Scan for the cell matching the given text and deliver its [X, Y] coordinate at center. 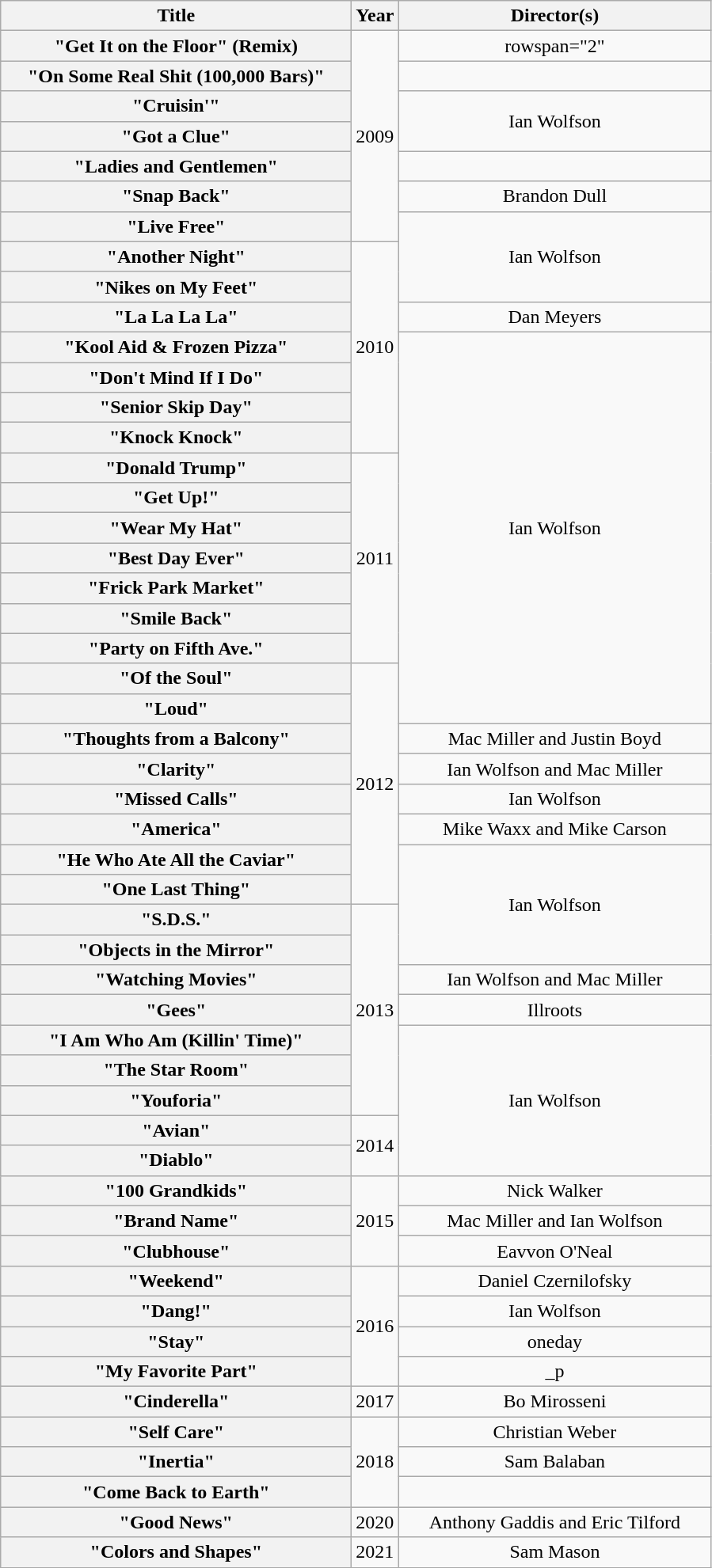
"Clubhouse" [176, 1251]
2011 [375, 558]
Year [375, 16]
"One Last Thing" [176, 890]
Dan Meyers [554, 317]
"Stay" [176, 1342]
2009 [375, 136]
"Ladies and Gentlemen" [176, 166]
Anthony Gaddis and Eric Tilford [554, 1522]
"The Star Room" [176, 1070]
"On Some Real Shit (100,000 Bars)" [176, 76]
"S.D.S." [176, 920]
"Cruisin'" [176, 106]
"Of the Soul" [176, 678]
"Kool Aid & Frozen Pizza" [176, 347]
"Missed Calls" [176, 799]
Eavvon O'Neal [554, 1251]
"Dang!" [176, 1311]
2010 [375, 347]
"Another Night" [176, 256]
2014 [375, 1145]
_p [554, 1372]
"Cinderella" [176, 1402]
"America" [176, 829]
"Wear My Hat" [176, 528]
"Good News" [176, 1522]
Mike Waxx and Mike Carson [554, 829]
"Donald Trump" [176, 468]
"Live Free" [176, 226]
"Weekend" [176, 1281]
Illroots [554, 1010]
"Objects in the Mirror" [176, 950]
Daniel Czernilofsky [554, 1281]
"Got a Clue" [176, 136]
"Snap Back" [176, 196]
"Don't Mind If I Do" [176, 378]
Mac Miller and Justin Boyd [554, 738]
Nick Walker [554, 1190]
Christian Weber [554, 1432]
2012 [375, 784]
"Nikes on My Feet" [176, 287]
Director(s) [554, 16]
"Get It on the Floor" (Remix) [176, 46]
2016 [375, 1326]
"Youforia" [176, 1100]
Mac Miller and Ian Wolfson [554, 1221]
"Diablo" [176, 1160]
Bo Mirosseni [554, 1402]
"Loud" [176, 708]
"Party on Fifth Ave." [176, 648]
"I Am Who Am (Killin' Time)" [176, 1040]
"Clarity" [176, 769]
"Best Day Ever" [176, 558]
2013 [375, 1010]
"Brand Name" [176, 1221]
"Colors and Shapes" [176, 1552]
"La La La La" [176, 317]
"Avian" [176, 1130]
"My Favorite Part" [176, 1372]
Title [176, 16]
"Inertia" [176, 1462]
"Smile Back" [176, 618]
2015 [375, 1221]
2021 [375, 1552]
"Come Back to Earth" [176, 1492]
"Knock Knock" [176, 438]
rowspan="2" [554, 46]
"Gees" [176, 1010]
Brandon Dull [554, 196]
"Senior Skip Day" [176, 408]
2018 [375, 1462]
Sam Mason [554, 1552]
"100 Grandkids" [176, 1190]
"He Who Ate All the Caviar" [176, 859]
oneday [554, 1342]
2017 [375, 1402]
"Frick Park Market" [176, 588]
"Self Care" [176, 1432]
"Get Up!" [176, 498]
"Thoughts from a Balcony" [176, 738]
Sam Balaban [554, 1462]
"Watching Movies" [176, 980]
2020 [375, 1522]
